Find where the given text appears and provide that cell's center as (X, Y) coordinate. 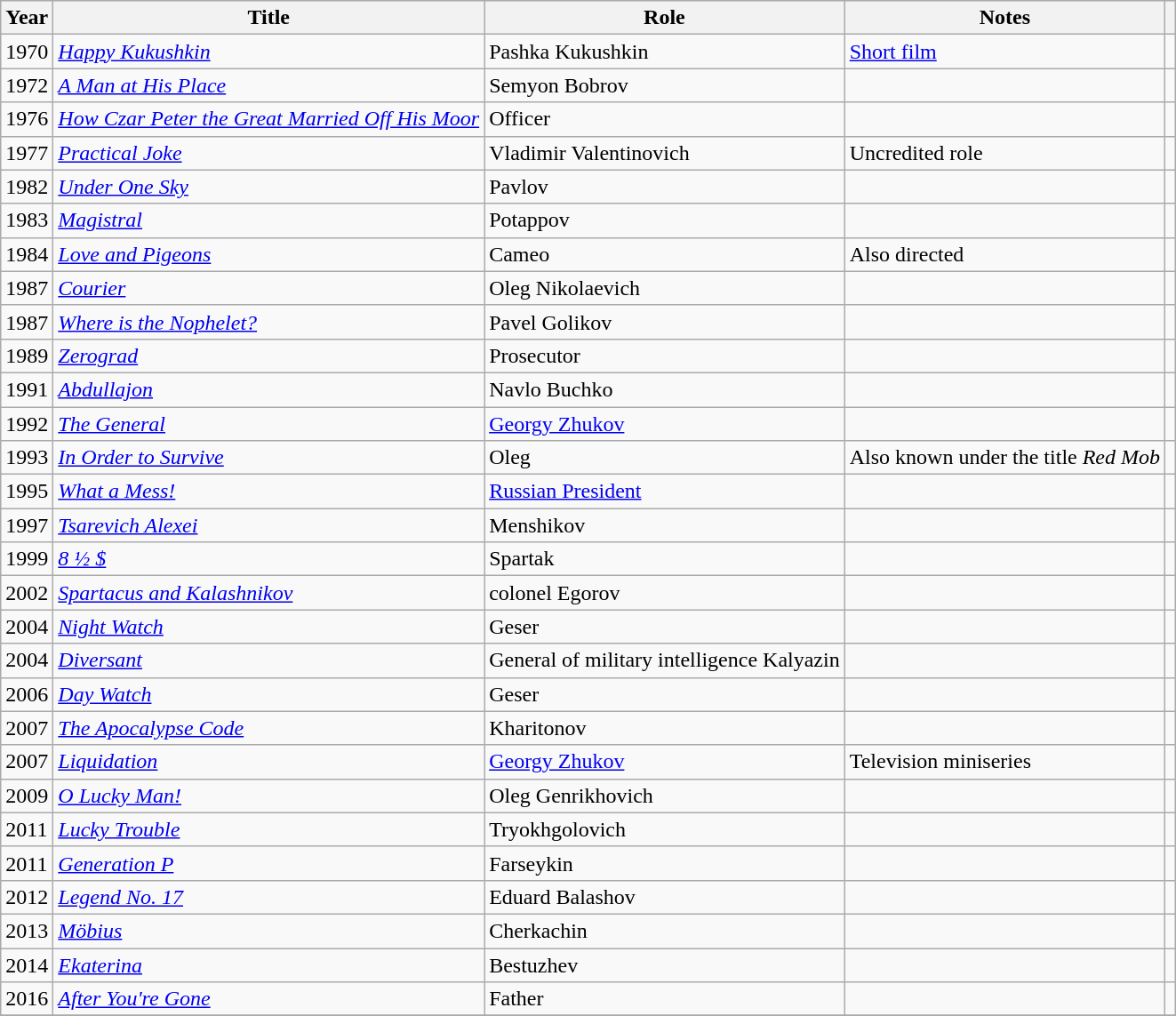
The Apocalypse Code (268, 728)
Love and Pigeons (268, 254)
Bestuzhev (665, 964)
1983 (27, 220)
Short film (1004, 52)
Father (665, 999)
1989 (27, 356)
1993 (27, 458)
Cameo (665, 254)
1970 (27, 52)
Oleg Genrikhovich (665, 796)
Tryokhgolovich (665, 829)
1972 (27, 85)
1991 (27, 389)
Abdullajon (268, 389)
Kharitonov (665, 728)
Night Watch (268, 627)
2009 (27, 796)
What a Mess! (268, 492)
Where is the Nophelet? (268, 322)
Menshikov (665, 525)
1995 (27, 492)
A Man at His Place (268, 85)
1982 (27, 187)
Pashka Kukushkin (665, 52)
Zerograd (268, 356)
After You're Gone (268, 999)
8 ½ $ (268, 559)
How Czar Peter the Great Married Off His Moor (268, 119)
Diversant (268, 660)
Notes (1004, 18)
Year (27, 18)
Tsarevich Alexei (268, 525)
Potappov (665, 220)
Also directed (1004, 254)
2014 (27, 964)
General of military intelligence Kalyazin (665, 660)
Uncredited role (1004, 153)
Pavel Golikov (665, 322)
2016 (27, 999)
1976 (27, 119)
Role (665, 18)
1997 (27, 525)
Oleg Nikolaevich (665, 288)
Navlo Buchko (665, 389)
In Order to Survive (268, 458)
Spartacus and Kalashnikov (268, 593)
Vladimir Valentinovich (665, 153)
Practical Joke (268, 153)
Lucky Trouble (268, 829)
O Lucky Man! (268, 796)
Also known under the title Red Mob (1004, 458)
Day Watch (268, 694)
Generation P (268, 863)
Farseykin (665, 863)
Oleg (665, 458)
Russian President (665, 492)
1992 (27, 424)
colonel Egorov (665, 593)
Eduard Balashov (665, 897)
1984 (27, 254)
Prosecutor (665, 356)
Cherkachin (665, 931)
2006 (27, 694)
Officer (665, 119)
Courier (268, 288)
1977 (27, 153)
1999 (27, 559)
Ekaterina (268, 964)
Spartak (665, 559)
Title (268, 18)
2013 (27, 931)
Magistral (268, 220)
Happy Kukushkin (268, 52)
The General (268, 424)
Liquidation (268, 762)
Semyon Bobrov (665, 85)
Under One Sky (268, 187)
Television miniseries (1004, 762)
Möbius (268, 931)
Pavlov (665, 187)
Legend No. 17 (268, 897)
2012 (27, 897)
2002 (27, 593)
